From the cell containing the given text, extract its center point as [X, Y] coordinate. 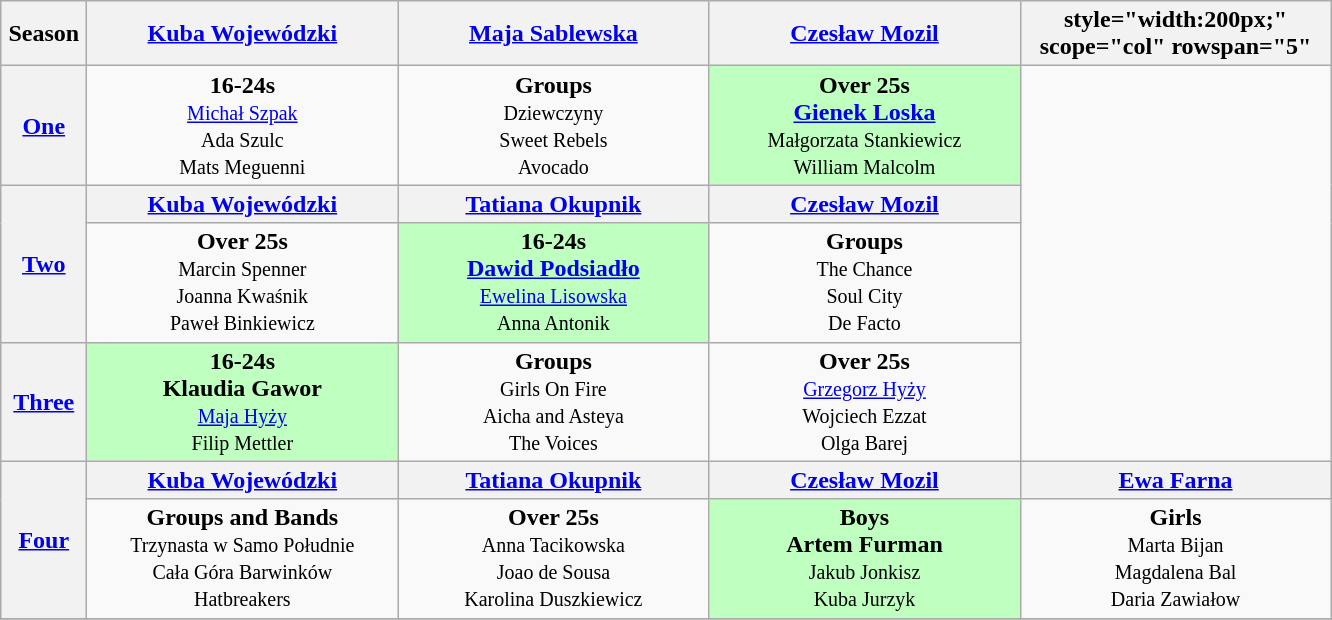
One [44, 126]
Season [44, 34]
Three [44, 402]
Boys Artem FurmanJakub JonkiszKuba Jurzyk [864, 558]
Ewa Farna [1176, 480]
Two [44, 264]
16-24s Klaudia GaworMaja HyżyFilip Mettler [242, 402]
Over 25sGienek LoskaMałgorzata Stankiewicz William Malcolm [864, 126]
Girls Marta BijanMagdalena BalDaria Zawiałow [1176, 558]
Maja Sablewska [554, 34]
Groups Girls On FireAicha and AsteyaThe Voices [554, 402]
Over 25s Grzegorz HyżyWojciech EzzatOlga Barej [864, 402]
Groups and Bands Trzynasta w Samo PołudnieCała Góra BarwinkówHatbreakers [242, 558]
16-24sMichał SzpakAda SzulcMats Meguenni [242, 126]
Over 25sMarcin SpennerJoanna KwaśnikPaweł Binkiewicz [242, 282]
GroupsDziewczynySweet RebelsAvocado [554, 126]
16-24sDawid PodsiadłoEwelina LisowskaAnna Antonik [554, 282]
style="width:200px;" scope="col" rowspan="5" [1176, 34]
Over 25s Anna TacikowskaJoao de SousaKarolina Duszkiewicz [554, 558]
Four [44, 540]
GroupsThe ChanceSoul CityDe Facto [864, 282]
